Search for the cell housing the specified text and yield its [X, Y] center coordinate. 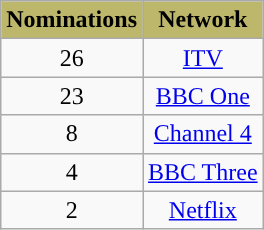
Nominations [72, 20]
Netflix [202, 210]
BBC One [202, 96]
26 [72, 58]
Channel 4 [202, 134]
ITV [202, 58]
23 [72, 96]
Network [202, 20]
BBC Three [202, 172]
2 [72, 210]
8 [72, 134]
4 [72, 172]
